Capture the cell that displays the provided text and extract its [X, Y] central coordinate. 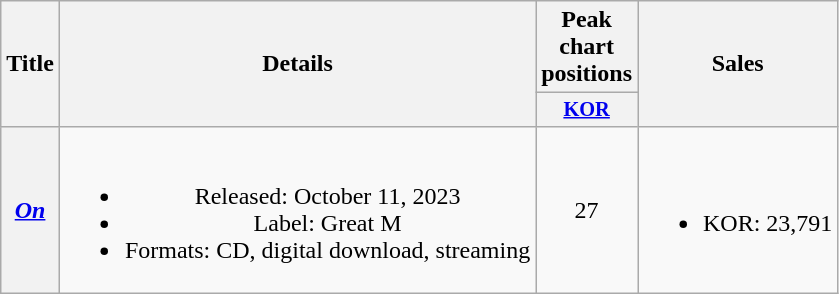
Title [30, 64]
On [30, 210]
KOR [587, 110]
27 [587, 210]
KOR: 23,791 [738, 210]
Peak chart positions [587, 47]
Sales [738, 64]
Details [297, 64]
Released: October 11, 2023Label: Great MFormats: CD, digital download, streaming [297, 210]
